Determine the (X, Y) coordinate at the center of the cell enclosing the given text.  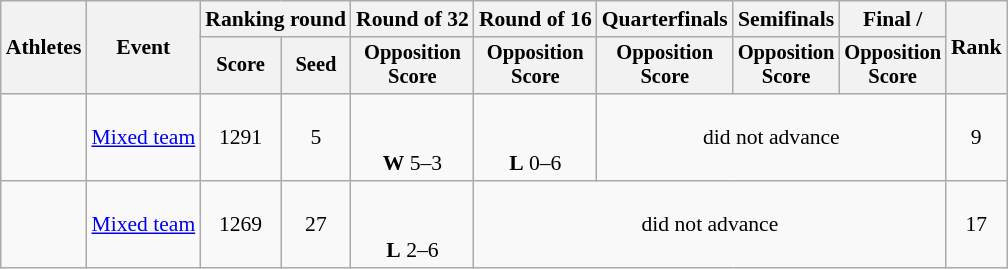
5 (316, 138)
Event (143, 48)
Score (240, 66)
9 (976, 138)
Round of 32 (412, 19)
Athletes (44, 48)
1291 (240, 138)
27 (316, 224)
L 2–6 (412, 224)
Quarterfinals (665, 19)
W 5–3 (412, 138)
Semifinals (786, 19)
Final / (892, 19)
Ranking round (276, 19)
Seed (316, 66)
17 (976, 224)
L 0–6 (536, 138)
Rank (976, 48)
1269 (240, 224)
Round of 16 (536, 19)
